For the text-containing cell, return its midpoint in [x, y] coordinate format. 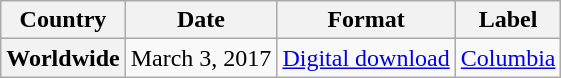
Worldwide [63, 58]
Country [63, 20]
March 3, 2017 [201, 58]
Label [508, 20]
Date [201, 20]
Columbia [508, 58]
Digital download [366, 58]
Format [366, 20]
